Provide the (X, Y) coordinate of the cell's center where the given text is located.  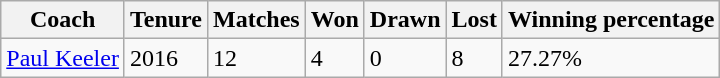
8 (474, 58)
27.27% (611, 58)
Lost (474, 20)
Winning percentage (611, 20)
2016 (166, 58)
Tenure (166, 20)
Won (334, 20)
Paul Keeler (63, 58)
Drawn (405, 20)
12 (257, 58)
Coach (63, 20)
Matches (257, 20)
0 (405, 58)
4 (334, 58)
